Extract the (x, y) coordinate from the center of the cell holding the provided text.  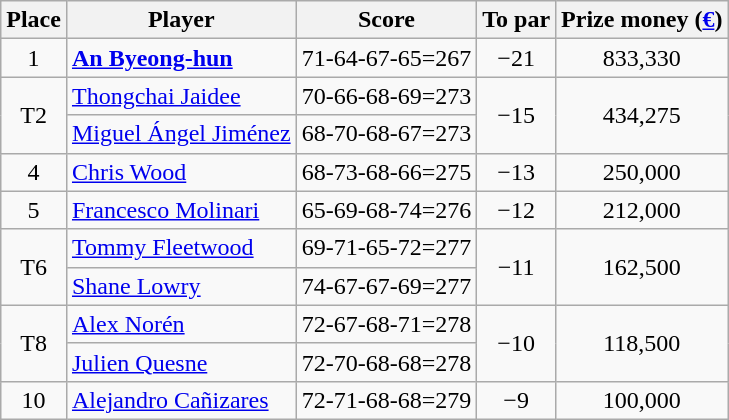
Shane Lowry (181, 286)
74-67-67-69=277 (386, 286)
−12 (516, 210)
434,275 (642, 115)
−9 (516, 400)
65-69-68-74=276 (386, 210)
72-67-68-71=278 (386, 324)
Miguel Ángel Jiménez (181, 134)
Francesco Molinari (181, 210)
68-70-68-67=273 (386, 134)
Alejandro Cañizares (181, 400)
−11 (516, 267)
Alex Norén (181, 324)
4 (34, 172)
212,000 (642, 210)
Tommy Fleetwood (181, 248)
5 (34, 210)
−13 (516, 172)
−21 (516, 58)
Thongchai Jaidee (181, 96)
Prize money (€) (642, 20)
68-73-68-66=275 (386, 172)
72-71-68-68=279 (386, 400)
T2 (34, 115)
118,500 (642, 343)
Place (34, 20)
−15 (516, 115)
72-70-68-68=278 (386, 362)
Player (181, 20)
−10 (516, 343)
71-64-67-65=267 (386, 58)
T6 (34, 267)
Julien Quesne (181, 362)
1 (34, 58)
To par (516, 20)
833,330 (642, 58)
T8 (34, 343)
Score (386, 20)
250,000 (642, 172)
100,000 (642, 400)
70-66-68-69=273 (386, 96)
69-71-65-72=277 (386, 248)
10 (34, 400)
Chris Wood (181, 172)
An Byeong-hun (181, 58)
162,500 (642, 267)
